Find where the given text appears and provide that cell's center as [x, y] coordinate. 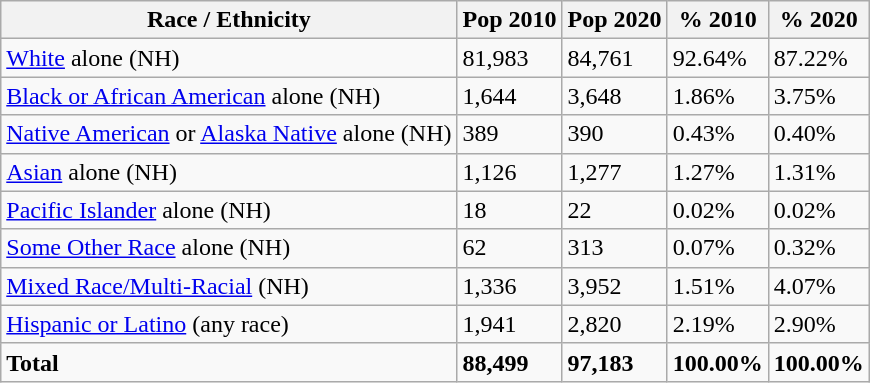
22 [614, 210]
4.07% [818, 286]
2.19% [718, 324]
97,183 [614, 362]
389 [510, 134]
88,499 [510, 362]
% 2020 [818, 20]
0.43% [718, 134]
Total [229, 362]
390 [614, 134]
313 [614, 248]
92.64% [718, 58]
Native American or Alaska Native alone (NH) [229, 134]
1.31% [818, 172]
0.07% [718, 248]
3,952 [614, 286]
Mixed Race/Multi-Racial (NH) [229, 286]
1.27% [718, 172]
Race / Ethnicity [229, 20]
1,126 [510, 172]
Hispanic or Latino (any race) [229, 324]
Pacific Islander alone (NH) [229, 210]
1.51% [718, 286]
1,277 [614, 172]
1,336 [510, 286]
% 2010 [718, 20]
Pop 2020 [614, 20]
Asian alone (NH) [229, 172]
0.32% [818, 248]
2.90% [818, 324]
1,644 [510, 96]
Pop 2010 [510, 20]
Some Other Race alone (NH) [229, 248]
3,648 [614, 96]
62 [510, 248]
84,761 [614, 58]
1,941 [510, 324]
1.86% [718, 96]
3.75% [818, 96]
87.22% [818, 58]
0.40% [818, 134]
81,983 [510, 58]
White alone (NH) [229, 58]
18 [510, 210]
2,820 [614, 324]
Black or African American alone (NH) [229, 96]
